Identify which cell holds the provided text, then report its [X, Y] central coordinate. 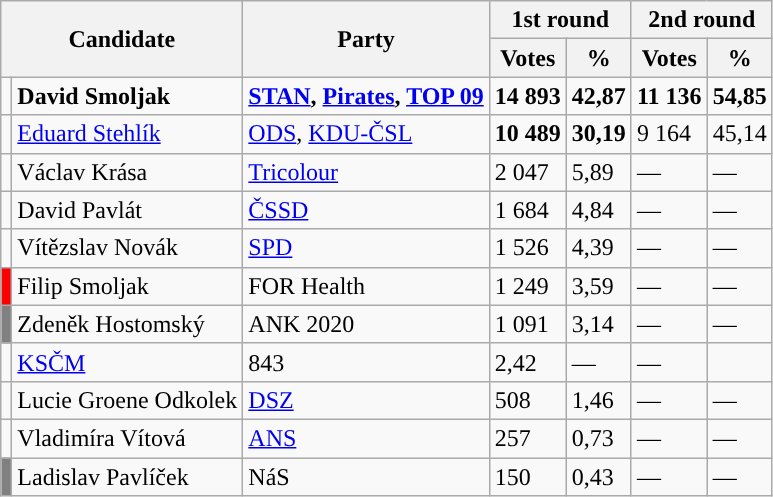
DSZ [366, 400]
NáS [366, 477]
30,19 [598, 134]
STAN, Pirates, TOP 09 [366, 96]
5,89 [598, 172]
54,85 [740, 96]
Vladimíra Vítová [128, 438]
3,14 [598, 324]
3,59 [598, 286]
Candidate [122, 39]
1st round [560, 20]
Zdeněk Hostomský [128, 324]
508 [528, 400]
1,46 [598, 400]
1 091 [528, 324]
ANK 2020 [366, 324]
14 893 [528, 96]
David Smoljak [128, 96]
4,39 [598, 248]
Eduard Stehlík [128, 134]
0,73 [598, 438]
2 047 [528, 172]
2nd round [702, 20]
1 526 [528, 248]
Tricolour [366, 172]
1 684 [528, 210]
Party [366, 39]
KSČM [128, 362]
David Pavlát [128, 210]
Vítězslav Novák [128, 248]
11 136 [669, 96]
Lucie Groene Odkolek [128, 400]
Filip Smoljak [128, 286]
ODS, KDU-ČSL [366, 134]
42,87 [598, 96]
843 [366, 362]
4,84 [598, 210]
Václav Krása [128, 172]
45,14 [740, 134]
150 [528, 477]
9 164 [669, 134]
FOR Health [366, 286]
0,43 [598, 477]
2,42 [528, 362]
257 [528, 438]
SPD [366, 248]
ČSSD [366, 210]
ANS [366, 438]
10 489 [528, 134]
1 249 [528, 286]
Ladislav Pavlíček [128, 477]
